Locate the cell with the specified text and output its (X, Y) center coordinate. 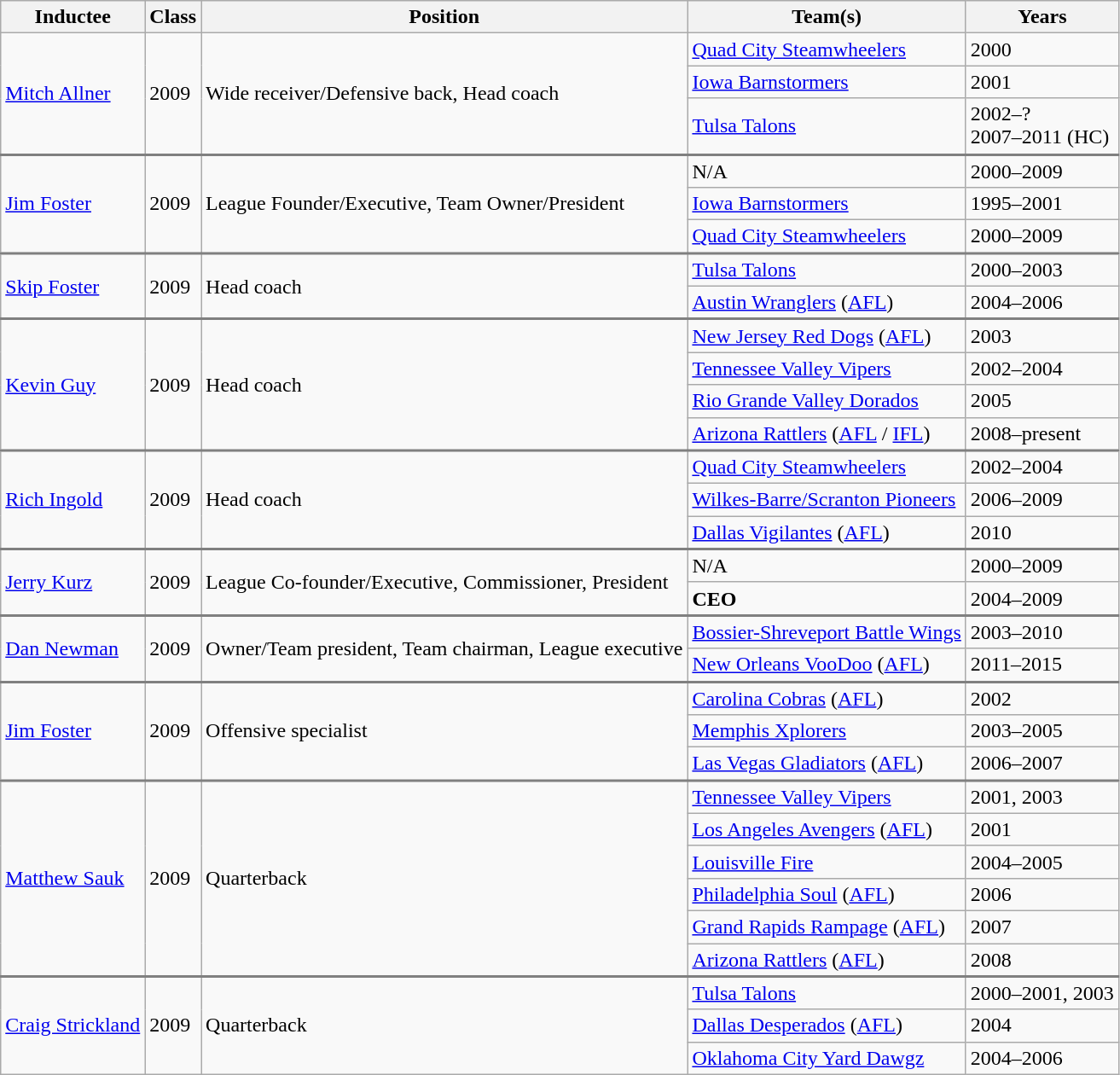
Class (173, 17)
2003 (1042, 336)
Position (444, 17)
Offensive specialist (444, 731)
Bossier-Shreveport Battle Wings (827, 631)
Carolina Cobras (AFL) (827, 698)
Rio Grande Valley Dorados (827, 401)
New Jersey Red Dogs (AFL) (827, 336)
2003–2010 (1042, 631)
Kevin Guy (73, 385)
2004 (1042, 1026)
2008–present (1042, 433)
Dan Newman (73, 648)
2010 (1042, 532)
New Orleans VooDoo (AFL) (827, 665)
2000–2001, 2003 (1042, 993)
Dallas Vigilantes (AFL) (827, 532)
2000–2003 (1042, 270)
Rich Ingold (73, 500)
Austin Wranglers (AFL) (827, 302)
Inductee (73, 17)
Los Angeles Avengers (AFL) (827, 829)
Las Vegas Gladiators (AFL) (827, 764)
Philadelphia Soul (AFL) (827, 894)
2003–2005 (1042, 731)
2007 (1042, 927)
2004–2009 (1042, 599)
Arizona Rattlers (AFL) (827, 961)
Wilkes-Barre/Scranton Pioneers (827, 500)
Team(s) (827, 17)
Mitch Allner (73, 94)
1995–2001 (1042, 204)
Wide receiver/Defensive back, Head coach (444, 94)
Years (1042, 17)
League Founder/Executive, Team Owner/President (444, 204)
Louisville Fire (827, 862)
Matthew Sauk (73, 878)
2006 (1042, 894)
Owner/Team president, Team chairman, League executive (444, 648)
2006–2007 (1042, 764)
Memphis Xplorers (827, 731)
2002–? 2007–2011 (HC) (1042, 126)
2005 (1042, 401)
Arizona Rattlers (AFL / IFL) (827, 433)
Grand Rapids Rampage (AFL) (827, 927)
Skip Foster (73, 286)
Oklahoma City Yard Dawgz (827, 1058)
Craig Strickland (73, 1026)
2000 (1042, 49)
2004–2005 (1042, 862)
2001, 2003 (1042, 797)
League Co-founder/Executive, Commissioner, President (444, 583)
2008 (1042, 961)
Jerry Kurz (73, 583)
Dallas Desperados (AFL) (827, 1026)
2006–2009 (1042, 500)
CEO (827, 599)
2011–2015 (1042, 665)
2002 (1042, 698)
